For the text-containing cell, return its midpoint in (x, y) coordinate format. 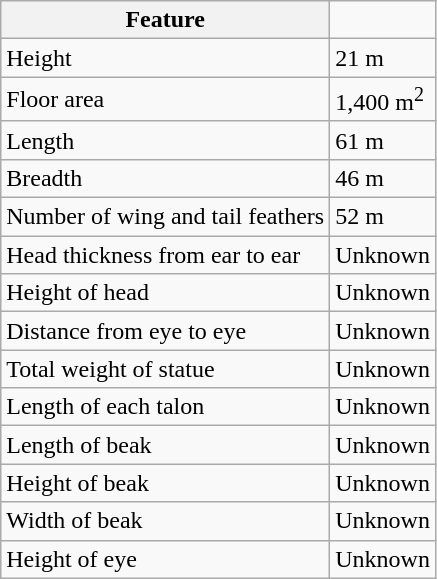
Total weight of statue (166, 369)
Number of wing and tail feathers (166, 217)
1,400 m2 (383, 100)
Length of each talon (166, 407)
Length of beak (166, 445)
Distance from eye to eye (166, 331)
Height of head (166, 293)
61 m (383, 140)
21 m (383, 58)
Length (166, 140)
52 m (383, 217)
Breadth (166, 178)
Feature (166, 20)
Height (166, 58)
46 m (383, 178)
Height of eye (166, 559)
Height of beak (166, 483)
Floor area (166, 100)
Width of beak (166, 521)
Head thickness from ear to ear (166, 255)
